Provide the [X, Y] coordinate of the cell's center where the given text is located.  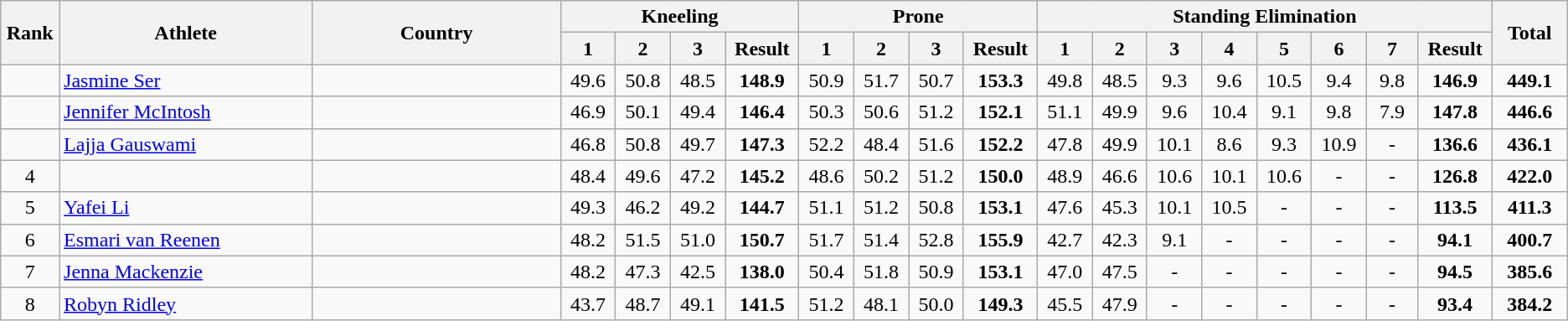
Robyn Ridley [186, 303]
384.2 [1529, 303]
436.1 [1529, 144]
50.7 [936, 80]
152.1 [1000, 112]
400.7 [1529, 240]
153.3 [1000, 80]
138.0 [762, 272]
48.9 [1064, 176]
146.9 [1455, 80]
150.7 [762, 240]
42.5 [697, 272]
94.5 [1455, 272]
46.8 [588, 144]
47.3 [643, 272]
8.6 [1230, 144]
51.5 [643, 240]
145.2 [762, 176]
51.4 [881, 240]
48.6 [826, 176]
Country [436, 33]
411.3 [1529, 208]
48.1 [881, 303]
51.0 [697, 240]
113.5 [1455, 208]
9.4 [1338, 80]
10.9 [1338, 144]
126.8 [1455, 176]
42.7 [1064, 240]
150.0 [1000, 176]
144.7 [762, 208]
45.3 [1119, 208]
Yafei Li [186, 208]
Jenna Mackenzie [186, 272]
147.8 [1455, 112]
10.4 [1230, 112]
46.2 [643, 208]
51.8 [881, 272]
47.5 [1119, 272]
46.6 [1119, 176]
47.9 [1119, 303]
47.0 [1064, 272]
Jennifer McIntosh [186, 112]
50.3 [826, 112]
43.7 [588, 303]
50.4 [826, 272]
45.5 [1064, 303]
148.9 [762, 80]
50.1 [643, 112]
51.6 [936, 144]
Total [1529, 33]
49.3 [588, 208]
46.9 [588, 112]
8 [30, 303]
Prone [918, 17]
47.8 [1064, 144]
449.1 [1529, 80]
48.7 [643, 303]
49.7 [697, 144]
49.8 [1064, 80]
141.5 [762, 303]
Kneeling [680, 17]
446.6 [1529, 112]
49.2 [697, 208]
50.2 [881, 176]
422.0 [1529, 176]
152.2 [1000, 144]
7.9 [1392, 112]
47.2 [697, 176]
50.0 [936, 303]
94.1 [1455, 240]
Athlete [186, 33]
52.8 [936, 240]
146.4 [762, 112]
Rank [30, 33]
49.1 [697, 303]
50.6 [881, 112]
Lajja Gauswami [186, 144]
93.4 [1455, 303]
Esmari van Reenen [186, 240]
155.9 [1000, 240]
Jasmine Ser [186, 80]
136.6 [1455, 144]
147.3 [762, 144]
49.4 [697, 112]
Standing Elimination [1265, 17]
42.3 [1119, 240]
52.2 [826, 144]
149.3 [1000, 303]
47.6 [1064, 208]
385.6 [1529, 272]
